Extract the (x, y) coordinate from the center of the cell holding the provided text.  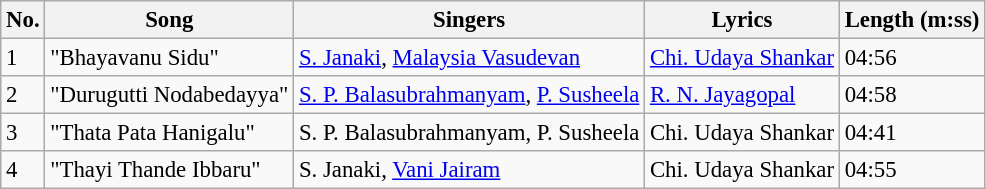
"Durugutti Nodabedayya" (170, 95)
04:58 (912, 95)
Song (170, 20)
R. N. Jayagopal (742, 95)
No. (23, 20)
"Thayi Thande Ibbaru" (170, 170)
04:56 (912, 58)
S. Janaki, Vani Jairam (470, 170)
04:41 (912, 133)
"Bhayavanu Sidu" (170, 58)
Singers (470, 20)
3 (23, 133)
2 (23, 95)
Lyrics (742, 20)
Length (m:ss) (912, 20)
1 (23, 58)
"Thata Pata Hanigalu" (170, 133)
S. Janaki, Malaysia Vasudevan (470, 58)
04:55 (912, 170)
4 (23, 170)
